Return [x, y] of the center of cell containing provided text 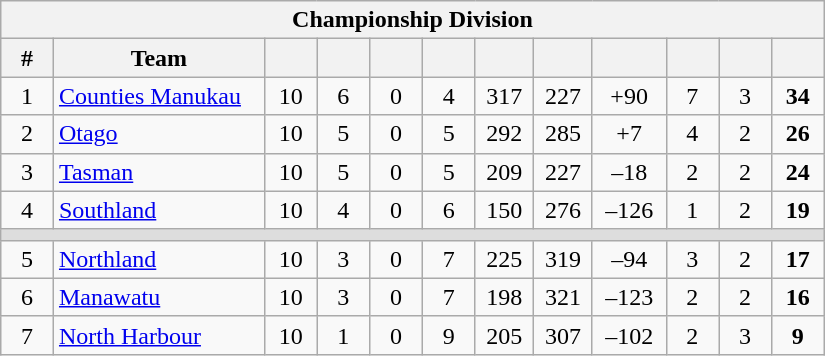
–18 [629, 172]
–123 [629, 297]
209 [504, 172]
–94 [629, 259]
319 [564, 259]
Northland [158, 259]
150 [504, 210]
292 [504, 134]
307 [564, 335]
19 [798, 210]
317 [504, 96]
–126 [629, 210]
26 [798, 134]
17 [798, 259]
North Harbour [158, 335]
+7 [629, 134]
Team [158, 58]
276 [564, 210]
34 [798, 96]
–102 [629, 335]
Otago [158, 134]
Manawatu [158, 297]
# [28, 58]
24 [798, 172]
Championship Division [413, 20]
Southland [158, 210]
285 [564, 134]
205 [504, 335]
225 [504, 259]
321 [564, 297]
198 [504, 297]
+90 [629, 96]
16 [798, 297]
Tasman [158, 172]
Counties Manukau [158, 96]
